Output the (X, Y) coordinate of the center of the cell containing the given text.  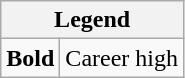
Legend (92, 20)
Bold (30, 58)
Career high (122, 58)
